Provide the (X, Y) coordinate of the cell's center where the given text is located.  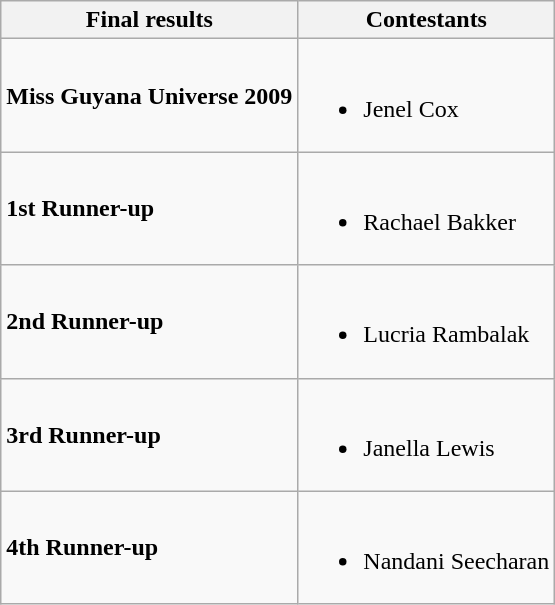
Miss Guyana Universe 2009 (150, 96)
Janella Lewis (426, 434)
3rd Runner-up (150, 434)
Jenel Cox (426, 96)
1st Runner-up (150, 208)
Rachael Bakker (426, 208)
Lucria Rambalak (426, 322)
Contestants (426, 20)
4th Runner-up (150, 548)
2nd Runner-up (150, 322)
Nandani Seecharan (426, 548)
Final results (150, 20)
